Provide the (X, Y) coordinate of the cell's center where the given text is located.  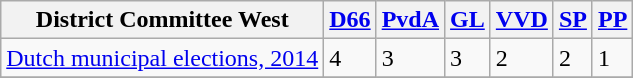
VVD (522, 20)
District Committee West (162, 20)
D66 (350, 20)
Dutch municipal elections, 2014 (162, 58)
GL (468, 20)
SP (572, 20)
1 (612, 58)
PvdA (410, 20)
PP (612, 20)
4 (350, 58)
